Output the [X, Y] coordinate of the center of the cell containing the given text.  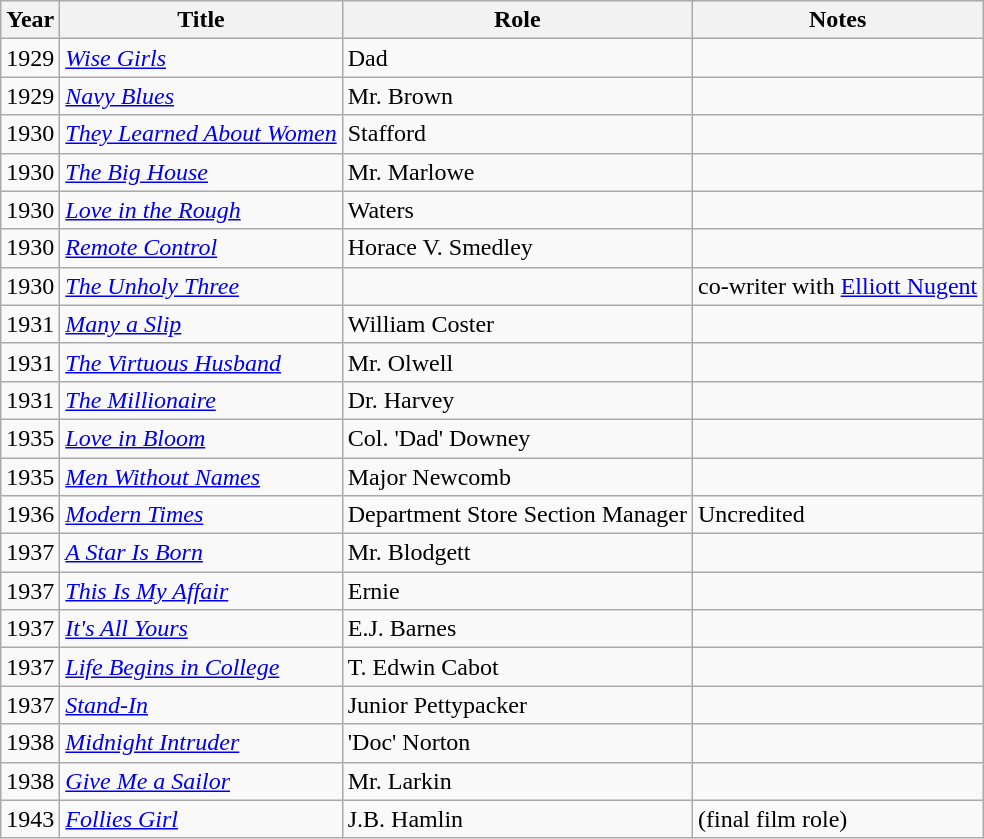
Men Without Names [201, 477]
Col. 'Dad' Downey [517, 438]
The Virtuous Husband [201, 362]
Dad [517, 58]
Mr. Larkin [517, 781]
Stafford [517, 134]
Navy Blues [201, 96]
Mr. Marlowe [517, 172]
William Coster [517, 324]
Life Begins in College [201, 667]
Major Newcomb [517, 477]
The Millionaire [201, 400]
1936 [30, 515]
1943 [30, 819]
Stand-In [201, 705]
Mr. Brown [517, 96]
Follies Girl [201, 819]
Junior Pettypacker [517, 705]
E.J. Barnes [517, 629]
Give Me a Sailor [201, 781]
T. Edwin Cabot [517, 667]
Mr. Olwell [517, 362]
This Is My Affair [201, 591]
They Learned About Women [201, 134]
Wise Girls [201, 58]
(final film role) [837, 819]
J.B. Hamlin [517, 819]
Remote Control [201, 248]
Role [517, 20]
Horace V. Smedley [517, 248]
Love in Bloom [201, 438]
Title [201, 20]
The Unholy Three [201, 286]
A Star Is Born [201, 553]
Waters [517, 210]
Year [30, 20]
Notes [837, 20]
The Big House [201, 172]
Uncredited [837, 515]
Love in the Rough [201, 210]
Modern Times [201, 515]
Mr. Blodgett [517, 553]
Dr. Harvey [517, 400]
Many a Slip [201, 324]
Ernie [517, 591]
Department Store Section Manager [517, 515]
'Doc' Norton [517, 743]
Midnight Intruder [201, 743]
co-writer with Elliott Nugent [837, 286]
It's All Yours [201, 629]
